Identify which cell holds the provided text, then report its (x, y) central coordinate. 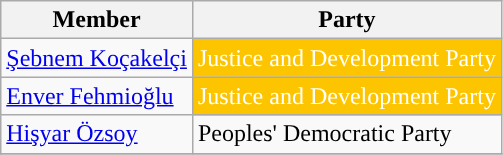
Enver Fehmioğlu (97, 96)
Şebnem Koçakelçi (97, 58)
Hişyar Özsoy (97, 134)
Member (97, 20)
Peoples' Democratic Party (346, 134)
Party (346, 20)
